Return the (x, y) coordinate for the center point of the cell that contains the specified text.  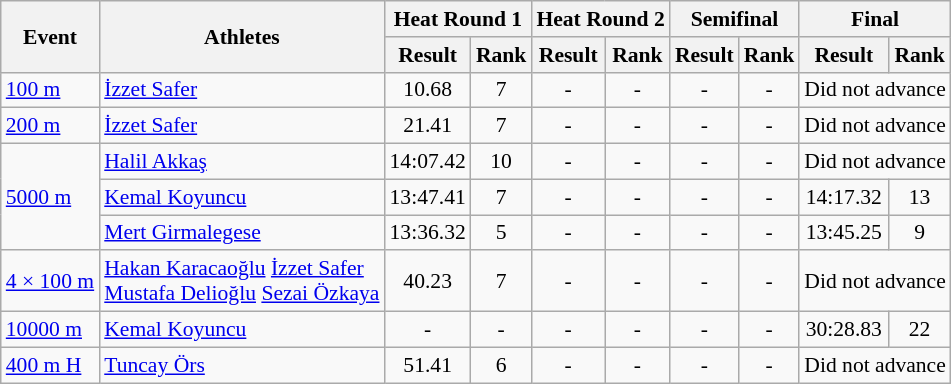
200 m (50, 126)
13:36.32 (428, 233)
13:47.41 (428, 197)
Halil Akkaş (242, 162)
22 (920, 330)
Event (50, 36)
10000 m (50, 330)
14:07.42 (428, 162)
6 (502, 365)
Hakan Karacaoğlu İzzet SaferMustafa Delioğlu Sezai Özkaya (242, 282)
5000 m (50, 198)
400 m H (50, 365)
10.68 (428, 90)
10 (502, 162)
Heat Round 2 (600, 19)
13:45.25 (844, 233)
13 (920, 197)
Athletes (242, 36)
100 m (50, 90)
4 × 100 m (50, 282)
21.41 (428, 126)
9 (920, 233)
Final (875, 19)
Semifinal (734, 19)
30:28.83 (844, 330)
Tuncay Örs (242, 365)
Mert Girmalegese (242, 233)
51.41 (428, 365)
40.23 (428, 282)
14:17.32 (844, 197)
5 (502, 233)
Heat Round 1 (458, 19)
